Detect which cell encompasses the target text, then output its (x, y) center coordinate. 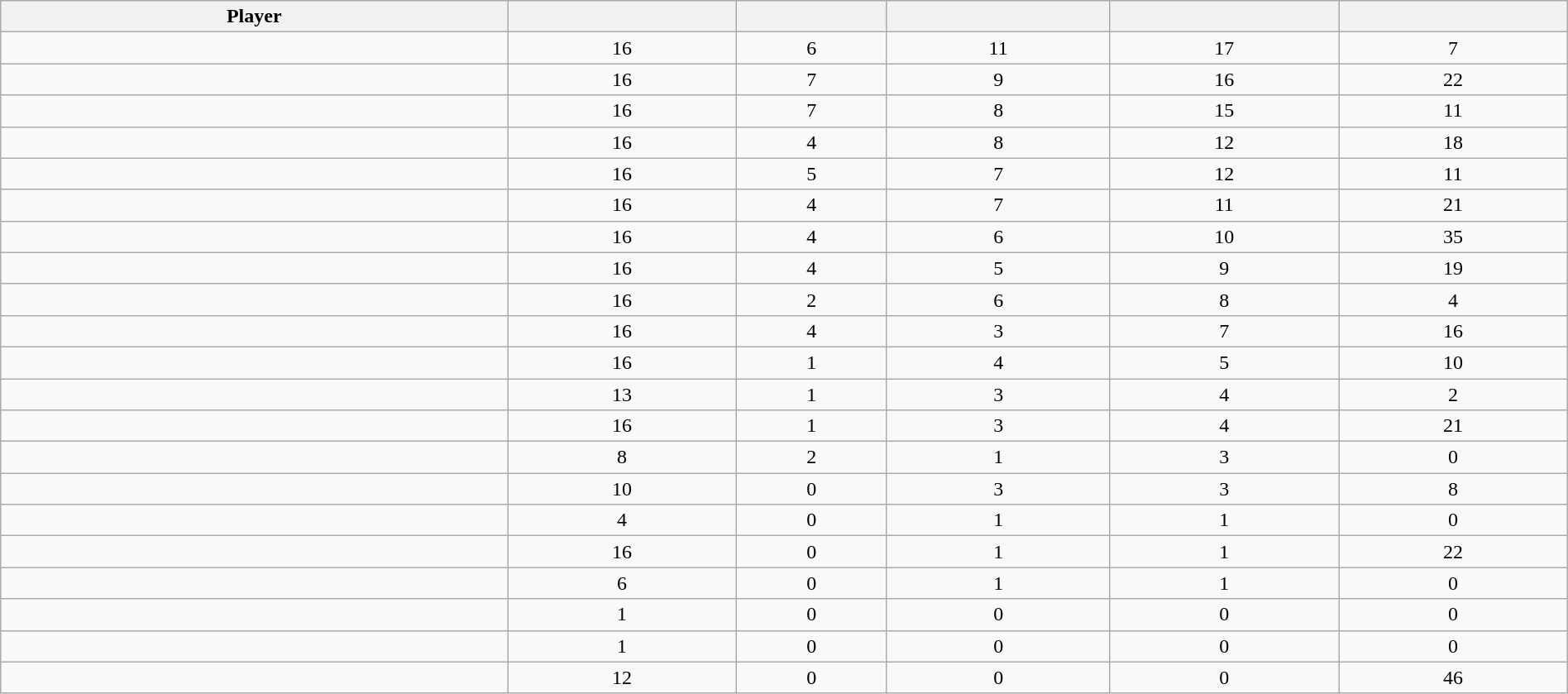
17 (1224, 48)
19 (1454, 268)
46 (1454, 677)
18 (1454, 142)
15 (1224, 111)
Player (255, 17)
35 (1454, 237)
13 (622, 395)
